Extract the (x, y) coordinate from the center of the cell holding the provided text.  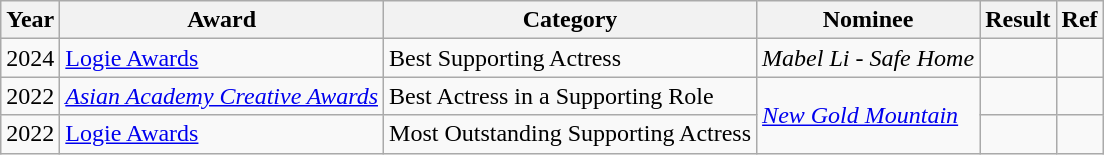
Most Outstanding Supporting Actress (570, 134)
2024 (30, 58)
New Gold Mountain (868, 115)
Category (570, 20)
Mabel Li - Safe Home (868, 58)
Asian Academy Creative Awards (222, 96)
Result (1018, 20)
Best Supporting Actress (570, 58)
Nominee (868, 20)
Year (30, 20)
Best Actress in a Supporting Role (570, 96)
Ref (1080, 20)
Award (222, 20)
